Detect which cell encompasses the target text, then output its [x, y] center coordinate. 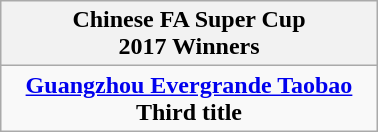
Guangzhou Evergrande TaobaoThird title [189, 98]
Chinese FA Super Cup2017 Winners [189, 34]
